Return [X, Y] of the center of cell containing provided text 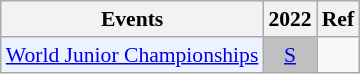
Events [132, 19]
Ref [338, 19]
2022 [290, 19]
World Junior Championships [132, 55]
S [290, 55]
